From the cell containing the given text, extract its center point as [x, y] coordinate. 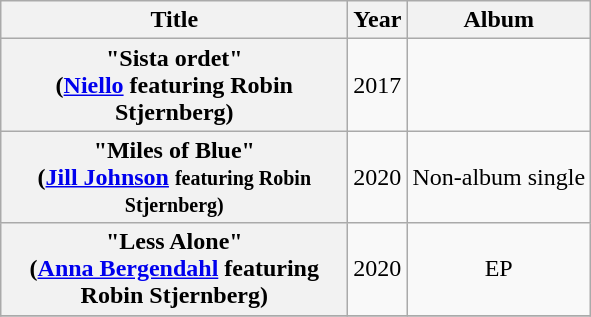
Album [499, 20]
Non-album single [499, 177]
Year [378, 20]
"Miles of Blue"(Jill Johnson featuring Robin Stjernberg) [174, 177]
Title [174, 20]
"Sista ordet"(Niello featuring Robin Stjernberg) [174, 85]
EP [499, 269]
"Less Alone"(Anna Bergendahl featuring Robin Stjernberg) [174, 269]
2017 [378, 85]
